Search for the cell housing the specified text and yield its (x, y) center coordinate. 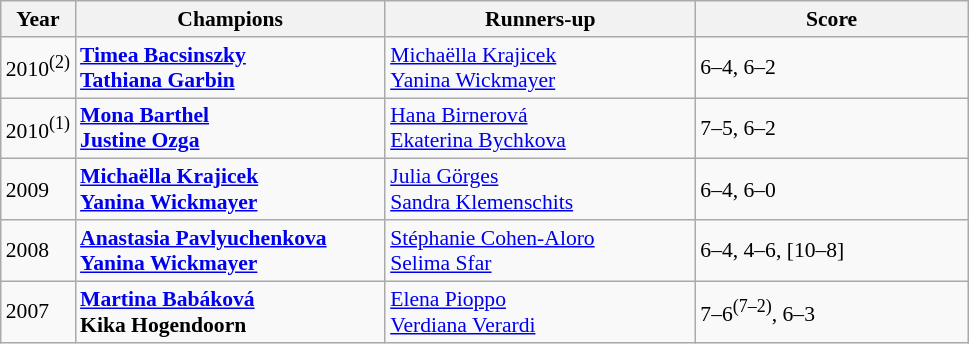
2010(1) (38, 128)
Martina Babáková Kika Hogendoorn (230, 312)
Champions (230, 19)
2010(2) (38, 68)
Hana Birnerová Ekaterina Bychkova (540, 128)
Anastasia Pavlyuchenkova Yanina Wickmayer (230, 250)
Stéphanie Cohen-Aloro Selima Sfar (540, 250)
Year (38, 19)
Runners-up (540, 19)
Julia Görges Sandra Klemenschits (540, 190)
6–4, 6–0 (832, 190)
7–5, 6–2 (832, 128)
Score (832, 19)
Mona Barthel Justine Ozga (230, 128)
6–4, 4–6, [10–8] (832, 250)
7–6(7–2), 6–3 (832, 312)
Timea Bacsinszky Tathiana Garbin (230, 68)
2008 (38, 250)
2009 (38, 190)
6–4, 6–2 (832, 68)
Elena Pioppo Verdiana Verardi (540, 312)
2007 (38, 312)
